Find where the given text appears and provide that cell's center as [X, Y] coordinate. 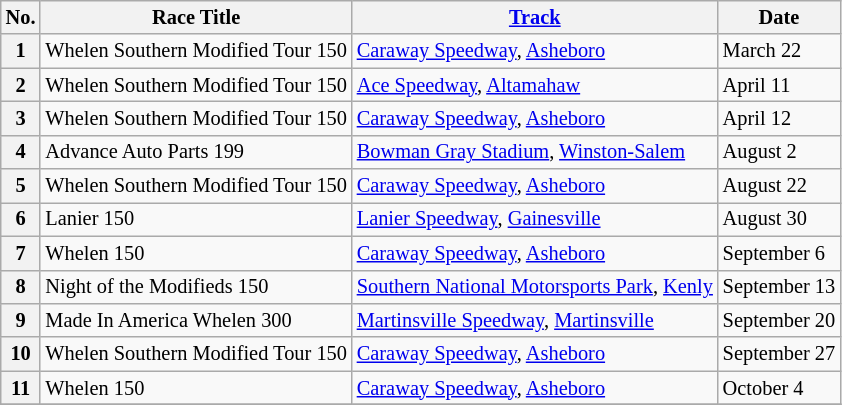
September 27 [779, 354]
Race Title [196, 17]
5 [21, 186]
April 12 [779, 118]
9 [21, 320]
Martinsville Speedway, Martinsville [535, 320]
2 [21, 85]
Bowman Gray Stadium, Winston-Salem [535, 152]
October 4 [779, 388]
September 6 [779, 253]
Track [535, 17]
April 11 [779, 85]
3 [21, 118]
Southern National Motorsports Park, Kenly [535, 287]
6 [21, 219]
8 [21, 287]
August 30 [779, 219]
August 22 [779, 186]
September 20 [779, 320]
Advance Auto Parts 199 [196, 152]
1 [21, 51]
August 2 [779, 152]
7 [21, 253]
Lanier 150 [196, 219]
11 [21, 388]
Lanier Speedway, Gainesville [535, 219]
September 13 [779, 287]
Date [779, 17]
Made In America Whelen 300 [196, 320]
Night of the Modifieds 150 [196, 287]
No. [21, 17]
Ace Speedway, Altamahaw [535, 85]
4 [21, 152]
10 [21, 354]
March 22 [779, 51]
